Search for the cell housing the specified text and yield its (X, Y) center coordinate. 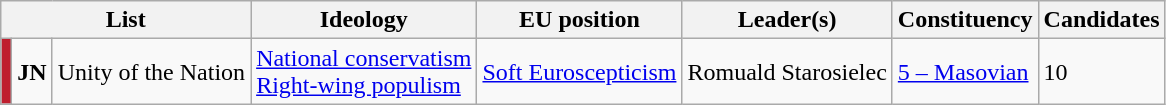
5 – Masovian (965, 72)
Unity of the Nation (151, 72)
Romuald Starosielec (787, 72)
Constituency (965, 20)
Soft Euroscepticism (580, 72)
JN (32, 72)
EU position (580, 20)
National conservatismRight-wing populism (364, 72)
Ideology (364, 20)
List (126, 20)
Candidates (1102, 20)
10 (1102, 72)
Leader(s) (787, 20)
